Provide the (X, Y) coordinate of the cell's center where the given text is located.  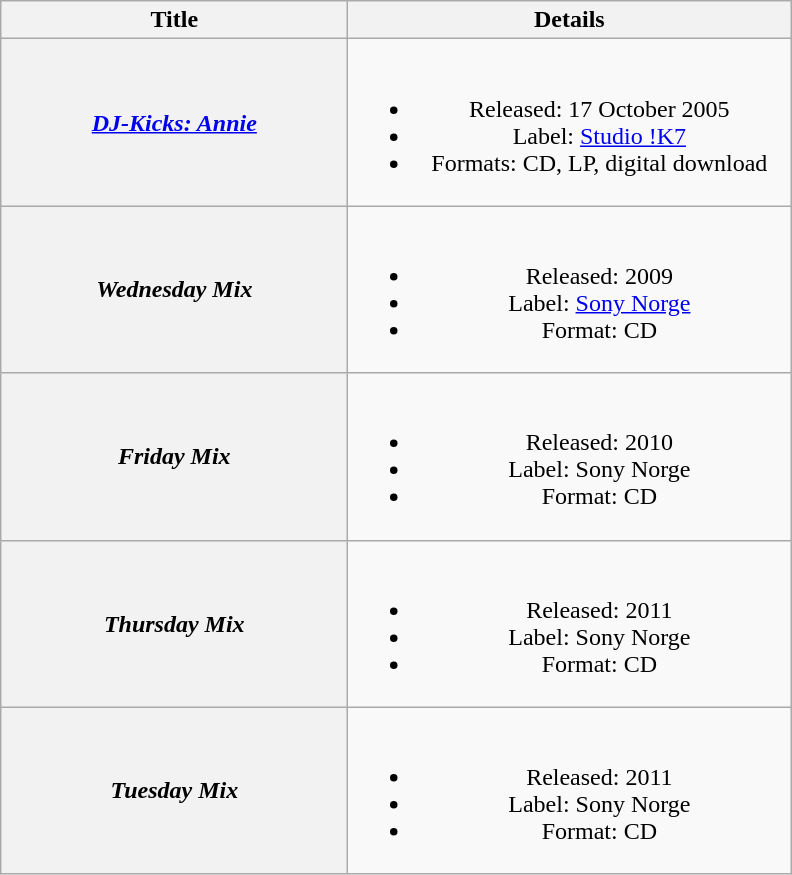
Tuesday Mix (174, 790)
Details (570, 20)
Released: 2010Label: Sony NorgeFormat: CD (570, 456)
Released: 2009Label: Sony NorgeFormat: CD (570, 290)
Title (174, 20)
Wednesday Mix (174, 290)
Thursday Mix (174, 624)
DJ-Kicks: Annie (174, 122)
Friday Mix (174, 456)
Released: 17 October 2005Label: Studio !K7Formats: CD, LP, digital download (570, 122)
